Pinpoint the cell where the given text exists, returning its [x, y] midpoint coordinate. 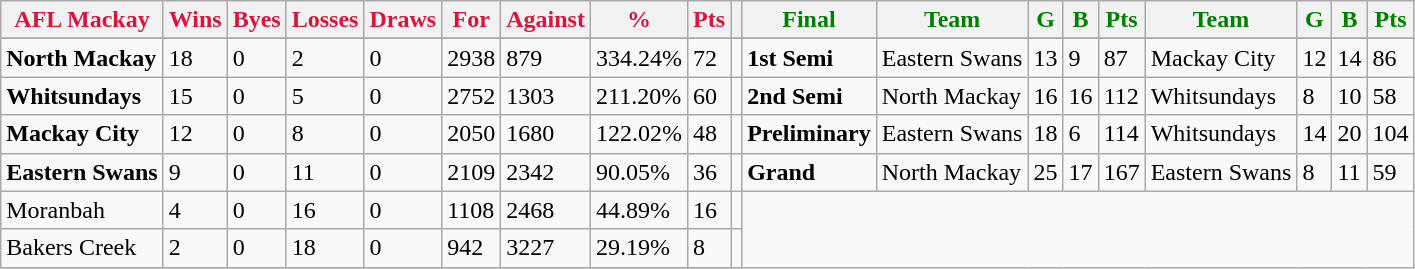
Preliminary [810, 134]
Byes [256, 20]
25 [1046, 172]
6 [1080, 134]
20 [1350, 134]
2342 [546, 172]
15 [195, 96]
104 [1390, 134]
13 [1046, 58]
1108 [472, 210]
2468 [546, 210]
72 [710, 58]
1303 [546, 96]
Grand [810, 172]
114 [1122, 134]
Wins [195, 20]
87 [1122, 58]
2050 [472, 134]
334.24% [638, 58]
59 [1390, 172]
Against [546, 20]
2752 [472, 96]
For [472, 20]
Moranbah [82, 210]
942 [472, 248]
1st Semi [810, 58]
58 [1390, 96]
60 [710, 96]
90.05% [638, 172]
1680 [546, 134]
Draws [403, 20]
2nd Semi [810, 96]
% [638, 20]
Final [810, 20]
Losses [325, 20]
3227 [546, 248]
167 [1122, 172]
29.19% [638, 248]
4 [195, 210]
122.02% [638, 134]
86 [1390, 58]
2109 [472, 172]
36 [710, 172]
879 [546, 58]
Bakers Creek [82, 248]
48 [710, 134]
10 [1350, 96]
44.89% [638, 210]
17 [1080, 172]
2938 [472, 58]
5 [325, 96]
112 [1122, 96]
AFL Mackay [82, 20]
211.20% [638, 96]
